Search for the cell housing the specified text and yield its (x, y) center coordinate. 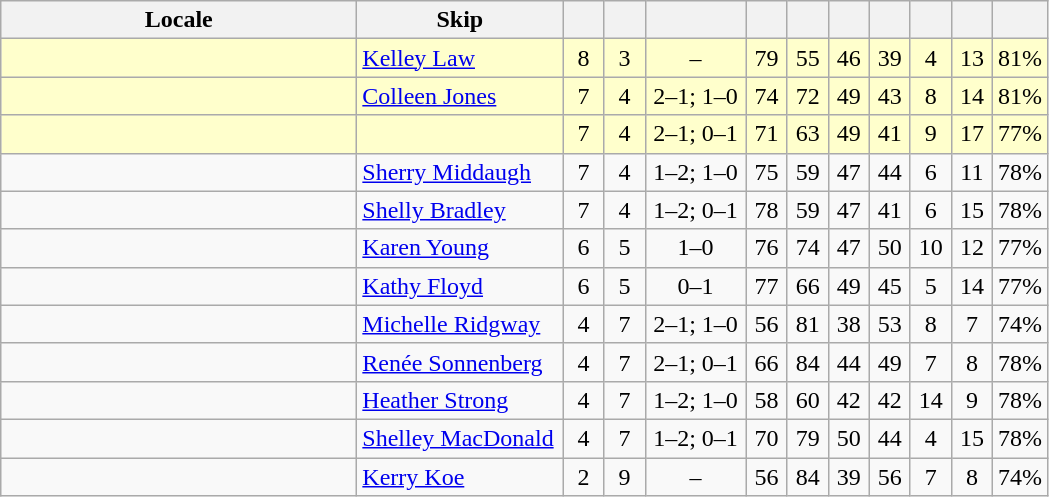
Heather Strong (460, 400)
Colleen Jones (460, 96)
71 (766, 134)
70 (766, 438)
60 (808, 400)
58 (766, 400)
63 (808, 134)
76 (766, 248)
45 (890, 286)
11 (972, 172)
55 (808, 58)
Skip (460, 20)
72 (808, 96)
Shelley MacDonald (460, 438)
75 (766, 172)
17 (972, 134)
Shelly Bradley (460, 210)
13 (972, 58)
Karen Young (460, 248)
3 (624, 58)
Kelley Law (460, 58)
1–0 (696, 248)
78 (766, 210)
Kerry Koe (460, 477)
10 (930, 248)
46 (848, 58)
2 (584, 477)
12 (972, 248)
Michelle Ridgway (460, 324)
Renée Sonnenberg (460, 362)
77 (766, 286)
Kathy Floyd (460, 286)
53 (890, 324)
0–1 (696, 286)
81 (808, 324)
Locale (179, 20)
38 (848, 324)
Sherry Middaugh (460, 172)
43 (890, 96)
